Pinpoint the cell where the given text exists, returning its (x, y) midpoint coordinate. 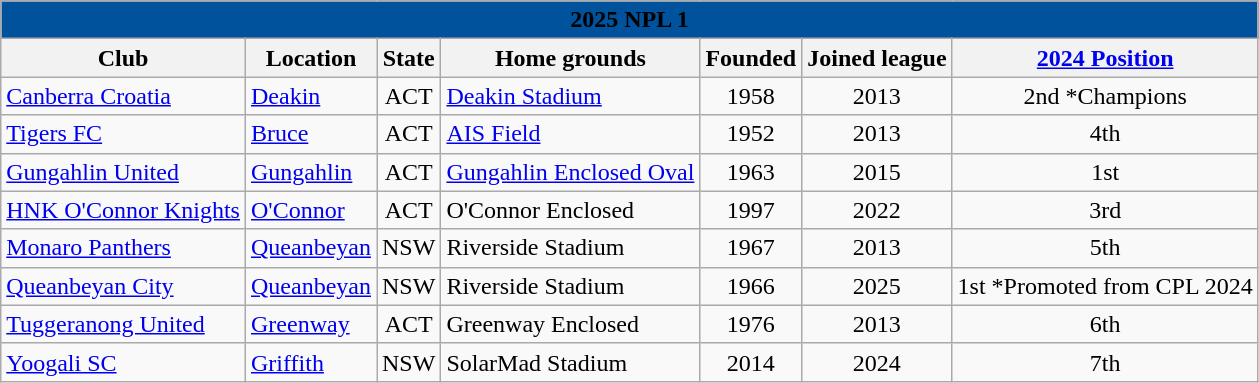
Gungahlin United (124, 172)
Deakin (310, 96)
Tigers FC (124, 134)
State (408, 58)
2024 (877, 362)
Greenway (310, 324)
1st *Promoted from CPL 2024 (1105, 286)
Location (310, 58)
Monaro Panthers (124, 248)
1963 (751, 172)
O'Connor (310, 210)
Home grounds (570, 58)
HNK O'Connor Knights (124, 210)
1967 (751, 248)
2022 (877, 210)
Yoogali SC (124, 362)
1958 (751, 96)
3rd (1105, 210)
Griffith (310, 362)
5th (1105, 248)
2025 NPL 1 (630, 20)
1st (1105, 172)
2nd *Champions (1105, 96)
2024 Position (1105, 58)
Bruce (310, 134)
2014 (751, 362)
Joined league (877, 58)
7th (1105, 362)
2015 (877, 172)
Founded (751, 58)
1952 (751, 134)
1976 (751, 324)
Gungahlin Enclosed Oval (570, 172)
AIS Field (570, 134)
O'Connor Enclosed (570, 210)
1966 (751, 286)
Club (124, 58)
Queanbeyan City (124, 286)
6th (1105, 324)
1997 (751, 210)
Greenway Enclosed (570, 324)
SolarMad Stadium (570, 362)
Tuggeranong United (124, 324)
4th (1105, 134)
2025 (877, 286)
Canberra Croatia (124, 96)
Deakin Stadium (570, 96)
Gungahlin (310, 172)
